Locate the cell with the specified text and output its [X, Y] center coordinate. 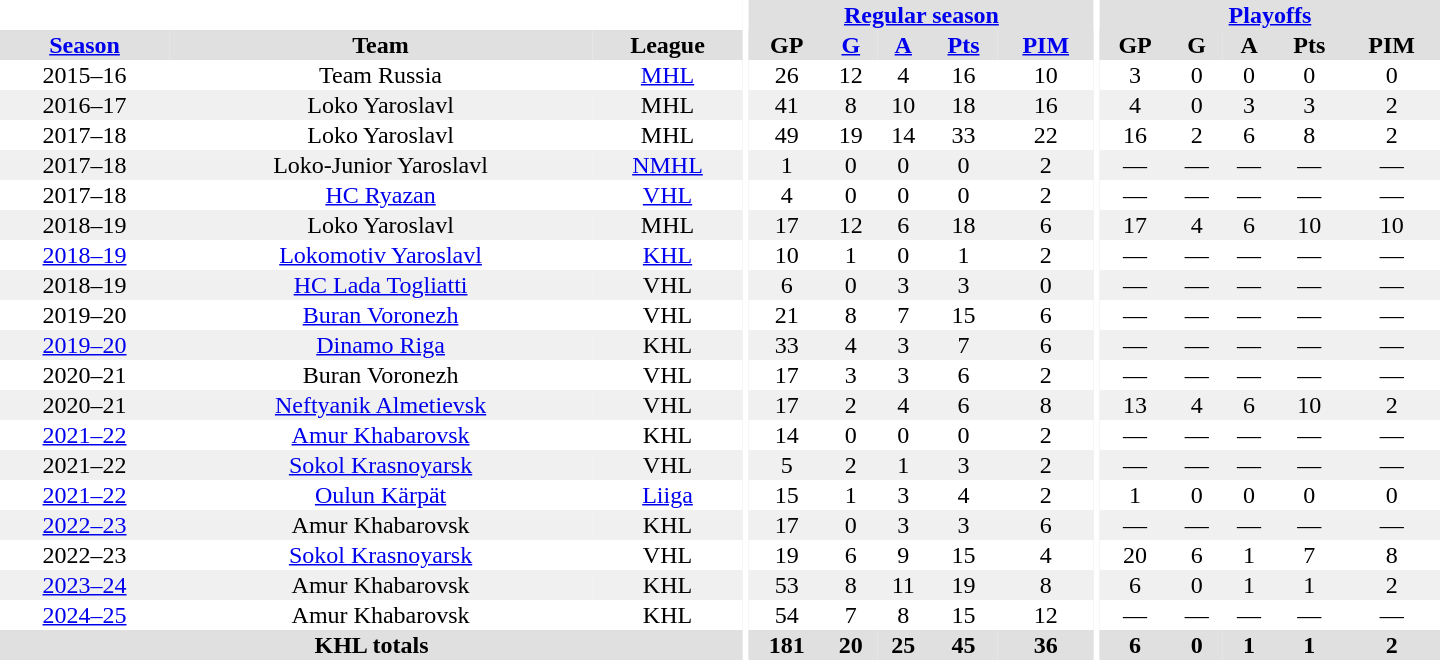
53 [787, 585]
NMHL [668, 165]
2023–24 [84, 585]
Team Russia [380, 75]
Season [84, 45]
21 [787, 315]
9 [903, 555]
26 [787, 75]
45 [963, 645]
36 [1046, 645]
HC Ryazan [380, 195]
25 [903, 645]
Loko-Junior Yaroslavl [380, 165]
Lokomotiv Yaroslavl [380, 255]
Dinamo Riga [380, 345]
181 [787, 645]
Liiga [668, 495]
Regular season [922, 15]
Team [380, 45]
2015–16 [84, 75]
5 [787, 465]
22 [1046, 135]
11 [903, 585]
Neftyanik Almetievsk [380, 405]
Playoffs [1270, 15]
2016–17 [84, 105]
54 [787, 615]
49 [787, 135]
League [668, 45]
Oulun Kärpät [380, 495]
HC Lada Togliatti [380, 285]
2024–25 [84, 615]
13 [1136, 405]
KHL totals [372, 645]
41 [787, 105]
